Extract the (x, y) coordinate from the center of the cell holding the provided text.  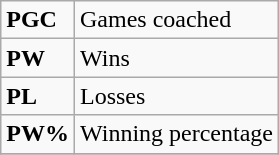
Games coached (176, 20)
PL (38, 96)
PGC (38, 20)
Losses (176, 96)
Winning percentage (176, 134)
PW% (38, 134)
Wins (176, 58)
PW (38, 58)
